Extract the (X, Y) coordinate from the center of the cell holding the provided text.  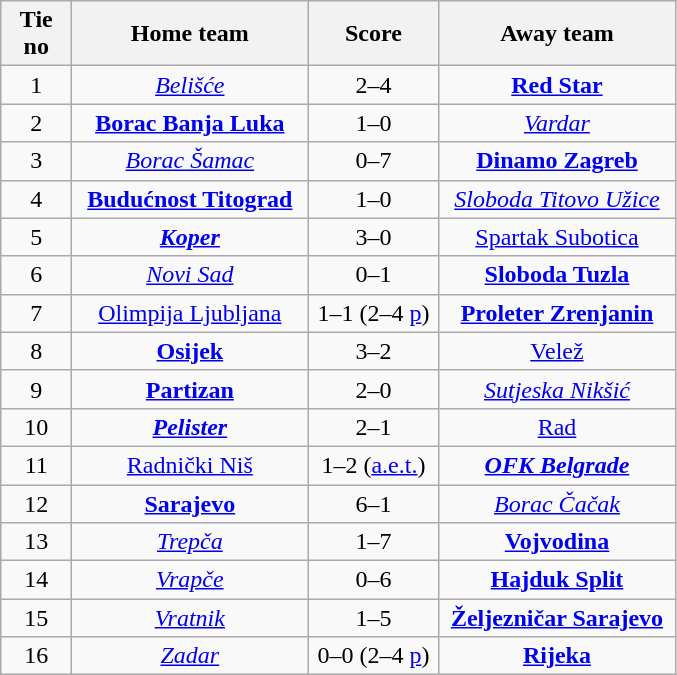
1–7 (374, 542)
2–1 (374, 427)
3–2 (374, 351)
Red Star (557, 85)
OFK Belgrade (557, 465)
Koper (190, 237)
Borac Banja Luka (190, 123)
Novi Sad (190, 275)
3–0 (374, 237)
Sloboda Tuzla (557, 275)
Sarajevo (190, 503)
1 (36, 85)
Home team (190, 34)
8 (36, 351)
13 (36, 542)
1–1 (2–4 p) (374, 313)
0–0 (2–4 p) (374, 656)
Partizan (190, 389)
0–7 (374, 161)
Sutjeska Nikšić (557, 389)
Vardar (557, 123)
15 (36, 618)
Velež (557, 351)
11 (36, 465)
Olimpija Ljubljana (190, 313)
Vojvodina (557, 542)
2 (36, 123)
Zadar (190, 656)
Tie no (36, 34)
Radnički Niš (190, 465)
Osijek (190, 351)
Vrapče (190, 580)
Rijeka (557, 656)
5 (36, 237)
14 (36, 580)
2–4 (374, 85)
Score (374, 34)
Spartak Subotica (557, 237)
16 (36, 656)
Željezničar Sarajevo (557, 618)
Borac Šamac (190, 161)
Hajduk Split (557, 580)
10 (36, 427)
0–6 (374, 580)
Proleter Zrenjanin (557, 313)
7 (36, 313)
Belišće (190, 85)
Dinamo Zagreb (557, 161)
0–1 (374, 275)
Budućnost Titograd (190, 199)
Borac Čačak (557, 503)
Away team (557, 34)
6 (36, 275)
Sloboda Titovo Užice (557, 199)
1–2 (a.e.t.) (374, 465)
12 (36, 503)
9 (36, 389)
Trepča (190, 542)
1–5 (374, 618)
4 (36, 199)
3 (36, 161)
6–1 (374, 503)
Rad (557, 427)
2–0 (374, 389)
Pelister (190, 427)
Vratnik (190, 618)
